Determine the (X, Y) coordinate at the center of the cell enclosing the given text.  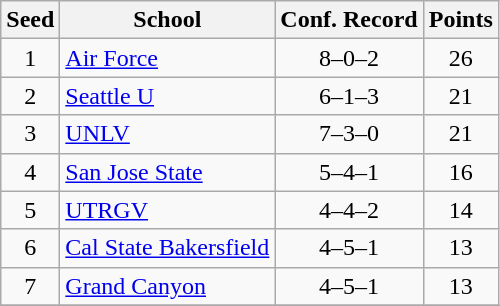
Air Force (168, 58)
6 (30, 248)
5 (30, 210)
Seed (30, 20)
Cal State Bakersfield (168, 248)
6–1–3 (349, 96)
School (168, 20)
Grand Canyon (168, 286)
7 (30, 286)
4–4–2 (349, 210)
Seattle U (168, 96)
UTRGV (168, 210)
14 (460, 210)
3 (30, 134)
Conf. Record (349, 20)
8–0–2 (349, 58)
UNLV (168, 134)
26 (460, 58)
1 (30, 58)
5–4–1 (349, 172)
San Jose State (168, 172)
2 (30, 96)
7–3–0 (349, 134)
Points (460, 20)
4 (30, 172)
16 (460, 172)
